Scan for the cell matching the given text and deliver its (x, y) coordinate at center. 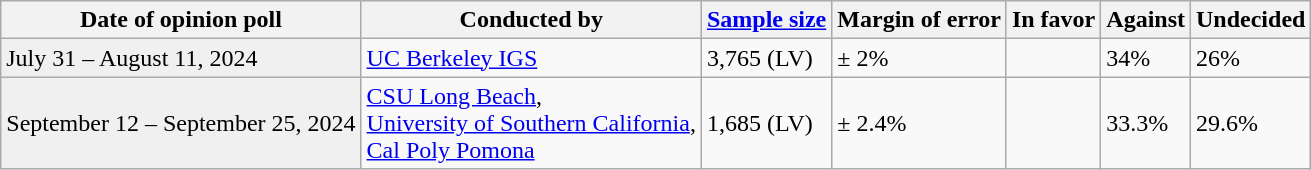
UC Berkeley IGS (531, 58)
± 2.4% (920, 123)
Undecided (1251, 20)
Sample size (766, 20)
CSU Long Beach,University of Southern California,Cal Poly Pomona (531, 123)
33.3% (1146, 123)
29.6% (1251, 123)
26% (1251, 58)
In favor (1053, 20)
Margin of error (920, 20)
Against (1146, 20)
September 12 – September 25, 2024 (181, 123)
Conducted by (531, 20)
July 31 – August 11, 2024 (181, 58)
34% (1146, 58)
± 2% (920, 58)
1,685 (LV) (766, 123)
3,765 (LV) (766, 58)
Date of opinion poll (181, 20)
